Scan for the cell matching the given text and deliver its [X, Y] coordinate at center. 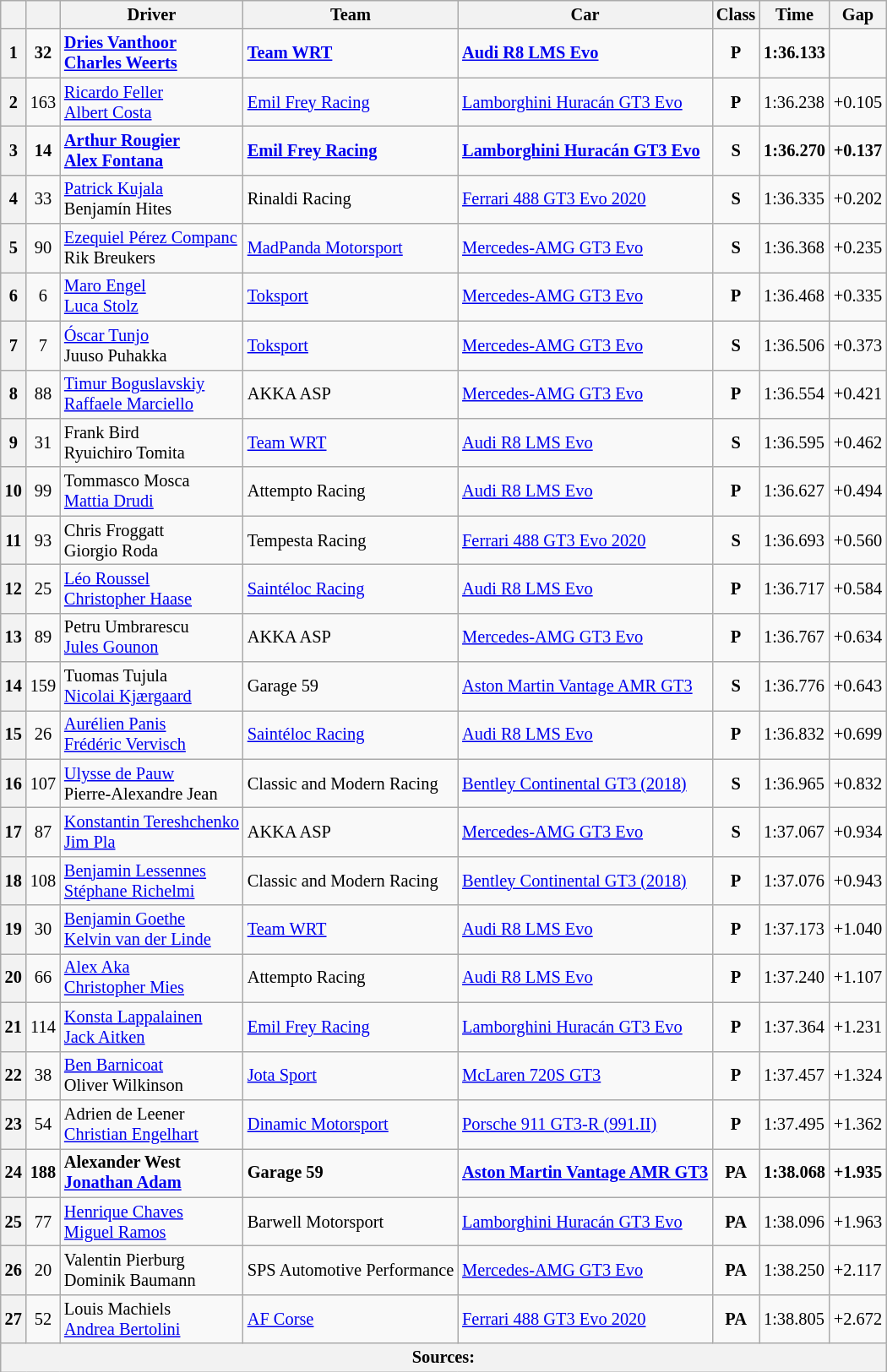
Porsche 911 GT3-R (991.II) [585, 1124]
87 [43, 832]
Tommasco Mosca Mattia Drudi [152, 491]
24 [14, 1173]
Car [585, 14]
23 [14, 1124]
Maro Engel Luca Stolz [152, 296]
2 [14, 102]
+0.943 [858, 881]
1:36.238 [794, 102]
10 [14, 491]
Gap [858, 14]
188 [43, 1173]
SPS Automotive Performance [351, 1270]
Frank Bird Ryuichiro Tomita [152, 442]
27 [14, 1319]
Class [736, 14]
38 [43, 1076]
+0.105 [858, 102]
8 [14, 394]
1:36.595 [794, 442]
Ulysse de Pauw Pierre-Alexandre Jean [152, 784]
Ricardo Feller Albert Costa [152, 102]
54 [43, 1124]
Tempesta Racing [351, 540]
66 [43, 978]
31 [43, 442]
MadPanda Motorsport [351, 248]
+1.231 [858, 1027]
19 [14, 930]
1:37.457 [794, 1076]
1:37.495 [794, 1124]
11 [14, 540]
Valentin Pierburg Dominik Baumann [152, 1270]
Patrick Kujala Benjamín Hites [152, 199]
99 [43, 491]
Alex Aka Christopher Mies [152, 978]
114 [43, 1027]
93 [43, 540]
Timur Boguslavskiy Raffaele Marciello [152, 394]
Arthur Rougier Alex Fontana [152, 150]
Léo Roussel Christopher Haase [152, 588]
+1.362 [858, 1124]
Rinaldi Racing [351, 199]
Barwell Motorsport [351, 1222]
AF Corse [351, 1319]
52 [43, 1319]
33 [43, 199]
1:38.250 [794, 1270]
Benjamin Goethe Kelvin van der Linde [152, 930]
159 [43, 686]
Henrique Chaves Miguel Ramos [152, 1222]
Ben Barnicoat Oliver Wilkinson [152, 1076]
1:37.240 [794, 978]
1:36.776 [794, 686]
+0.634 [858, 637]
9 [14, 442]
1:37.364 [794, 1027]
12 [14, 588]
Alexander West Jonathan Adam [152, 1173]
1:36.767 [794, 637]
90 [43, 248]
Driver [152, 14]
5 [14, 248]
16 [14, 784]
1:37.173 [794, 930]
Dinamic Motorsport [351, 1124]
+2.672 [858, 1319]
Jota Sport [351, 1076]
15 [14, 735]
3 [14, 150]
+1.963 [858, 1222]
+0.462 [858, 442]
21 [14, 1027]
+1.324 [858, 1076]
+0.373 [858, 345]
Louis Machiels Andrea Bertolini [152, 1319]
17 [14, 832]
Aurélien Panis Frédéric Vervisch [152, 735]
13 [14, 637]
1 [14, 53]
1:38.096 [794, 1222]
Sources: [443, 1358]
1:36.270 [794, 150]
Team [351, 14]
1:38.068 [794, 1173]
1:36.468 [794, 296]
1:36.368 [794, 248]
Chris Froggatt Giorgio Roda [152, 540]
4 [14, 199]
163 [43, 102]
22 [14, 1076]
Benjamin Lessennes Stéphane Richelmi [152, 881]
+0.560 [858, 540]
Tuomas Tujula Nicolai Kjærgaard [152, 686]
1:36.693 [794, 540]
Konstantin Tereshchenko Jim Pla [152, 832]
107 [43, 784]
+0.494 [858, 491]
Time [794, 14]
Ezequiel Pérez Companc Rik Breukers [152, 248]
+0.202 [858, 199]
Adrien de Leener Christian Engelhart [152, 1124]
Petru Umbrarescu Jules Gounon [152, 637]
+0.335 [858, 296]
+0.832 [858, 784]
32 [43, 53]
+1.040 [858, 930]
+0.421 [858, 394]
77 [43, 1222]
1:38.805 [794, 1319]
1:37.067 [794, 832]
1:37.076 [794, 881]
+2.117 [858, 1270]
1:36.717 [794, 588]
1:36.335 [794, 199]
108 [43, 881]
+0.584 [858, 588]
1:36.133 [794, 53]
Óscar Tunjo Juuso Puhakka [152, 345]
+1.935 [858, 1173]
88 [43, 394]
+0.137 [858, 150]
1:36.506 [794, 345]
+0.934 [858, 832]
Konsta Lappalainen Jack Aitken [152, 1027]
1:36.965 [794, 784]
1:36.832 [794, 735]
18 [14, 881]
+0.643 [858, 686]
+1.107 [858, 978]
89 [43, 637]
Dries Vanthoor Charles Weerts [152, 53]
30 [43, 930]
+0.699 [858, 735]
1:36.554 [794, 394]
McLaren 720S GT3 [585, 1076]
1:36.627 [794, 491]
+0.235 [858, 248]
